Determine the [x, y] coordinate at the center of the cell enclosing the given text.  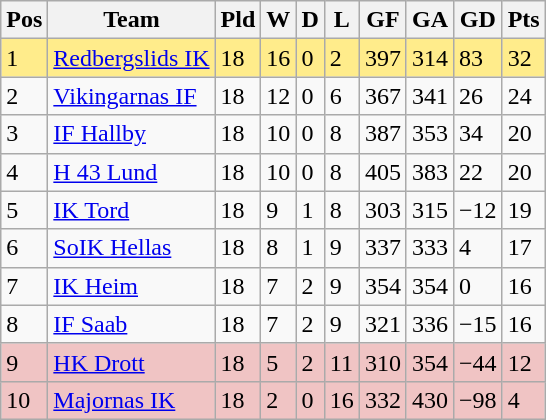
353 [430, 134]
D [310, 20]
Majornas IK [132, 400]
387 [382, 134]
34 [478, 134]
W [278, 20]
HK Drott [132, 362]
Pld [238, 20]
310 [382, 362]
−15 [478, 324]
L [342, 20]
314 [430, 58]
Redbergslids IK [132, 58]
GF [382, 20]
383 [430, 172]
IF Hallby [132, 134]
26 [478, 96]
315 [430, 210]
SoIK Hellas [132, 248]
11 [342, 362]
22 [478, 172]
−44 [478, 362]
32 [524, 58]
367 [382, 96]
17 [524, 248]
24 [524, 96]
397 [382, 58]
321 [382, 324]
332 [382, 400]
430 [430, 400]
GA [430, 20]
IF Saab [132, 324]
IK Tord [132, 210]
405 [382, 172]
333 [430, 248]
Pos [24, 20]
83 [478, 58]
Pts [524, 20]
Vikingarnas IF [132, 96]
−12 [478, 210]
Team [132, 20]
GD [478, 20]
H 43 Lund [132, 172]
341 [430, 96]
3 [24, 134]
336 [430, 324]
337 [382, 248]
−98 [478, 400]
19 [524, 210]
303 [382, 210]
IK Heim [132, 286]
